Locate the cell with the specified text and output its (X, Y) center coordinate. 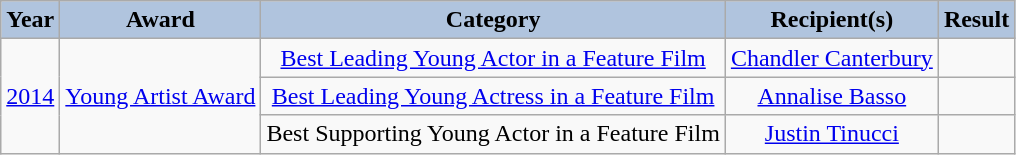
Award (160, 20)
Best Leading Young Actress in a Feature Film (493, 96)
Recipient(s) (832, 20)
Best Leading Young Actor in a Feature Film (493, 58)
Chandler Canterbury (832, 58)
2014 (30, 96)
Young Artist Award (160, 96)
Result (976, 20)
Justin Tinucci (832, 134)
Category (493, 20)
Best Supporting Young Actor in a Feature Film (493, 134)
Annalise Basso (832, 96)
Year (30, 20)
